Provide the (x, y) coordinate of the cell's center where the given text is located.  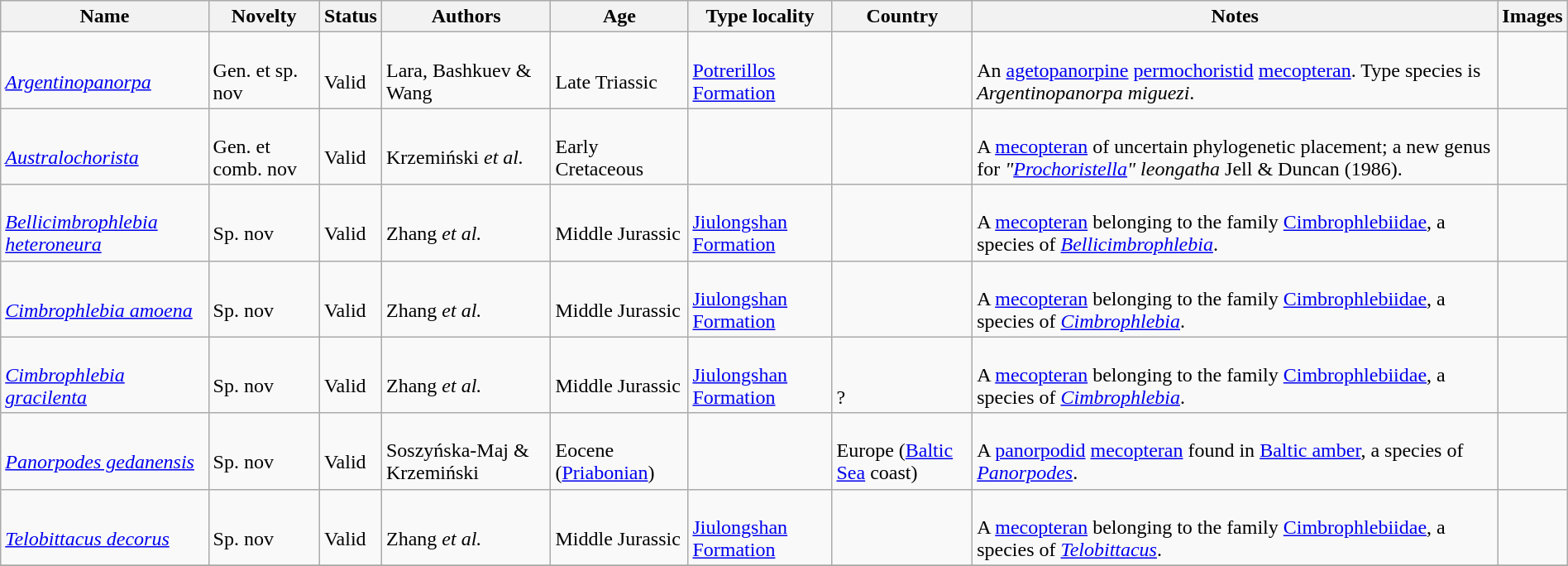
Eocene (Priabonian) (619, 451)
Bellicimbrophlebia heteroneura (104, 223)
Late Triassic (619, 70)
Potrerillos Formation (760, 70)
Europe (Baltic Sea coast) (902, 451)
Type locality (760, 17)
A mecopteran belonging to the family Cimbrophlebiidae, a species of Telobittacus. (1236, 527)
Panorpodes gedanensis (104, 451)
A mecopteran of uncertain phylogenetic placement; a new genus for "Prochoristella" leongatha Jell & Duncan (1986). (1236, 146)
A panorpodid mecopteran found in Baltic amber, a species of Panorpodes. (1236, 451)
Argentinopanorpa (104, 70)
Notes (1236, 17)
Cimbrophlebia gracilenta (104, 375)
Authors (466, 17)
Name (104, 17)
Telobittacus decorus (104, 527)
Country (902, 17)
An agetopanorpine permochoristid mecopteran. Type species is Argentinopanorpa miguezi. (1236, 70)
Krzemiński et al. (466, 146)
? (902, 375)
Soszyńska-Maj & Krzemiński (466, 451)
Status (351, 17)
Age (619, 17)
A mecopteran belonging to the family Cimbrophlebiidae, a species of Bellicimbrophlebia. (1236, 223)
Novelty (264, 17)
Gen. et sp. nov (264, 70)
Lara, Bashkuev & Wang (466, 70)
Images (1532, 17)
Gen. et comb. nov (264, 146)
Cimbrophlebia amoena (104, 299)
Early Cretaceous (619, 146)
Australochorista (104, 146)
